From the cell containing the given text, extract its center point as (x, y) coordinate. 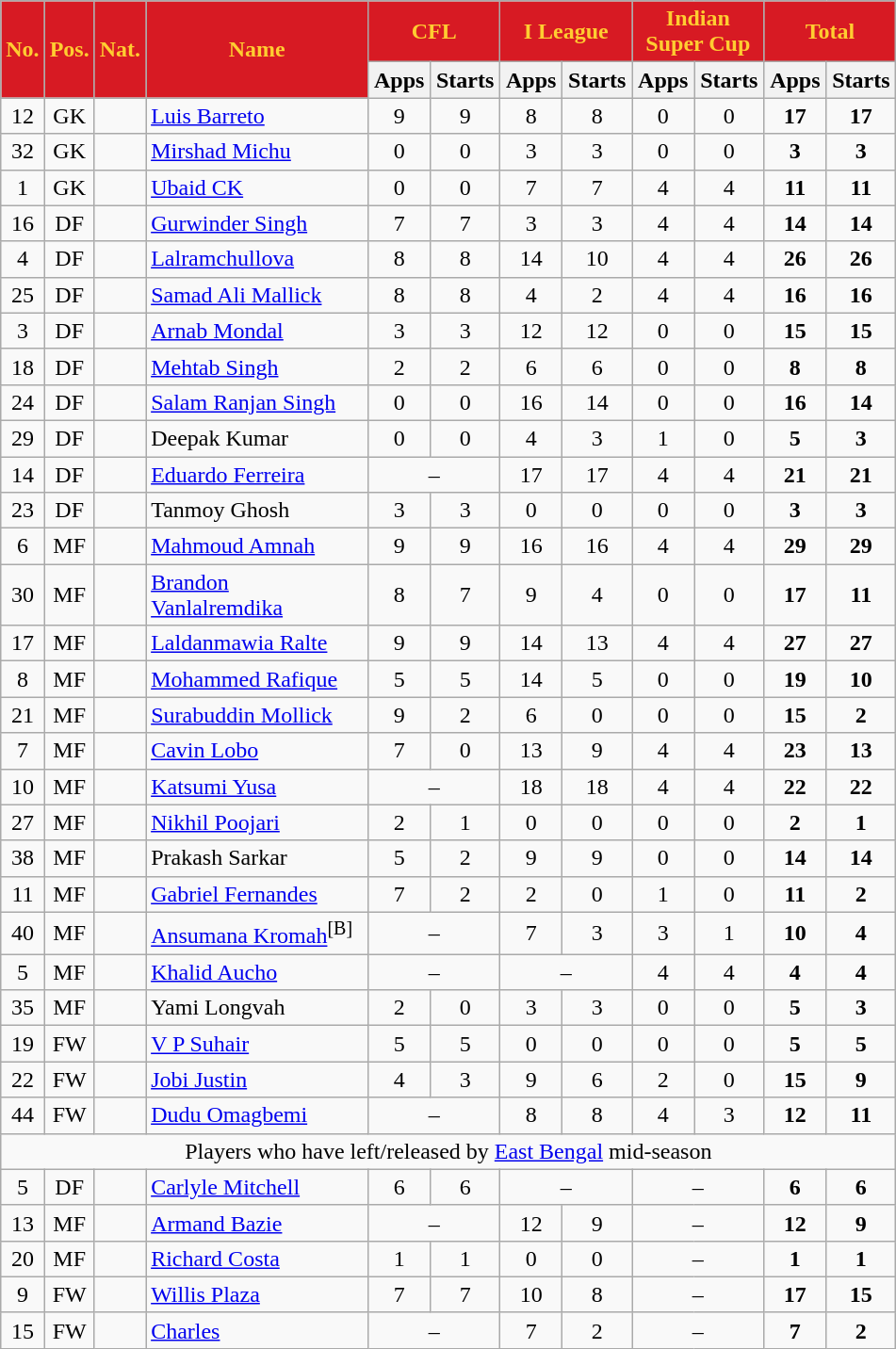
40 (23, 933)
No. (23, 49)
Mirshad Michu (257, 152)
25 (23, 295)
Pos. (70, 49)
Luis Barreto (257, 116)
44 (23, 1115)
Indian Super Cup (698, 32)
Mehtab Singh (257, 366)
V P Suhair (257, 1044)
20 (23, 1259)
Eduardo Ferreira (257, 474)
Gabriel Fernandes (257, 894)
Yami Longvah (257, 1008)
Armand Bazie (257, 1223)
CFL (434, 32)
Deepak Kumar (257, 438)
Nat. (120, 49)
Surabuddin Mollick (257, 715)
Nikhil Poojari (257, 822)
Lalramchullova (257, 259)
38 (23, 858)
Khalid Aucho (257, 972)
Prakash Sarkar (257, 858)
Carlyle Mitchell (257, 1187)
Gurwinder Singh (257, 223)
Richard Costa (257, 1259)
Mohammed Rafique (257, 679)
Jobi Justin (257, 1080)
Dudu Omagbemi (257, 1115)
32 (23, 152)
Ubaid CK (257, 187)
Ansumana Kromah[B] (257, 933)
I League (566, 32)
Brandon Vanlalremdika (257, 595)
Total (830, 32)
24 (23, 402)
Katsumi Yusa (257, 787)
Tanmoy Ghosh (257, 511)
Laldanmawia Ralte (257, 643)
Arnab Mondal (257, 331)
35 (23, 1008)
Mahmoud Amnah (257, 546)
30 (23, 595)
Players who have left/released by East Bengal mid-season (448, 1151)
Salam Ranjan Singh (257, 402)
Charles (257, 1330)
Willis Plaza (257, 1294)
Name (257, 49)
Samad Ali Mallick (257, 295)
Cavin Lobo (257, 751)
